Find where the given text appears and provide that cell's center as [X, Y] coordinate. 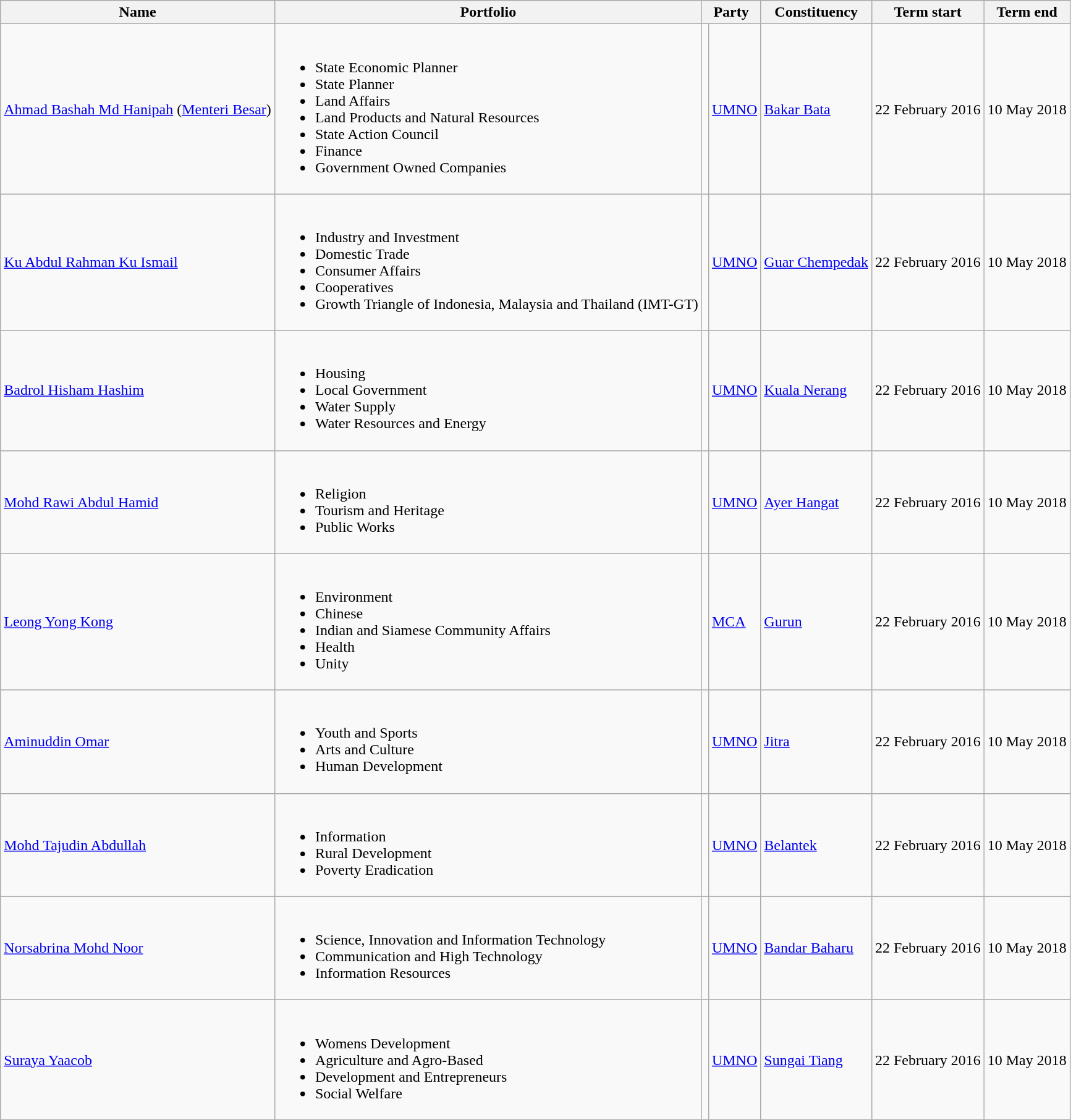
Mohd Rawi Abdul Hamid [138, 502]
Constituency [816, 12]
Bakar Bata [816, 109]
Gurun [816, 621]
HousingLocal GovernmentWater SupplyWater Resources and Energy [488, 390]
Name [138, 12]
Portfolio [488, 12]
Youth and SportsArts and CultureHuman Development [488, 741]
Ku Abdul Rahman Ku Ismail [138, 262]
Belantek [816, 845]
Term start [928, 12]
Guar Chempedak [816, 262]
Industry and InvestmentDomestic TradeConsumer AffairsCooperativesGrowth Triangle of Indonesia, Malaysia and Thailand (IMT-GT) [488, 262]
Mohd Tajudin Abdullah [138, 845]
Suraya Yaacob [138, 1059]
Kuala Nerang [816, 390]
State Economic PlannerState PlannerLand AffairsLand Products and Natural ResourcesState Action CouncilFinanceGovernment Owned Companies [488, 109]
Badrol Hisham Hashim [138, 390]
Jitra [816, 741]
Ahmad Bashah Md Hanipah (Menteri Besar) [138, 109]
Science, Innovation and Information TechnologyCommunication and High TechnologyInformation Resources [488, 948]
ReligionTourism and HeritagePublic Works [488, 502]
Leong Yong Kong [138, 621]
Womens DevelopmentAgriculture and Agro-BasedDevelopment and EntrepreneursSocial Welfare [488, 1059]
Aminuddin Omar [138, 741]
InformationRural DevelopmentPoverty Eradication [488, 845]
MCA [734, 621]
Ayer Hangat [816, 502]
Sungai Tiang [816, 1059]
Norsabrina Mohd Noor [138, 948]
Term end [1027, 12]
Party [730, 12]
Bandar Baharu [816, 948]
EnvironmentChineseIndian and Siamese Community AffairsHealthUnity [488, 621]
